Return the [X, Y] coordinate for the center point of the cell that contains the specified text.  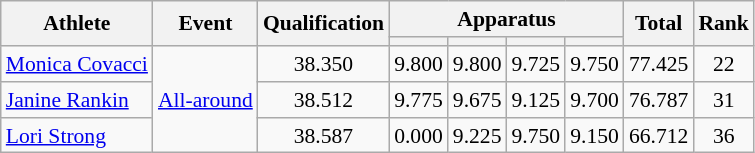
38.512 [324, 100]
77.425 [658, 64]
9.725 [536, 64]
76.787 [658, 100]
31 [724, 100]
9.675 [478, 100]
9.775 [418, 100]
Apparatus [506, 19]
9.700 [594, 100]
Janine Rankin [77, 100]
Rank [724, 24]
Qualification [324, 24]
Athlete [77, 24]
22 [724, 64]
Event [206, 24]
All-around [206, 100]
Total [658, 24]
9.750 [594, 64]
Monica Covacci [77, 64]
38.350 [324, 64]
9.125 [536, 100]
